Return (x, y) of the center of cell containing provided text 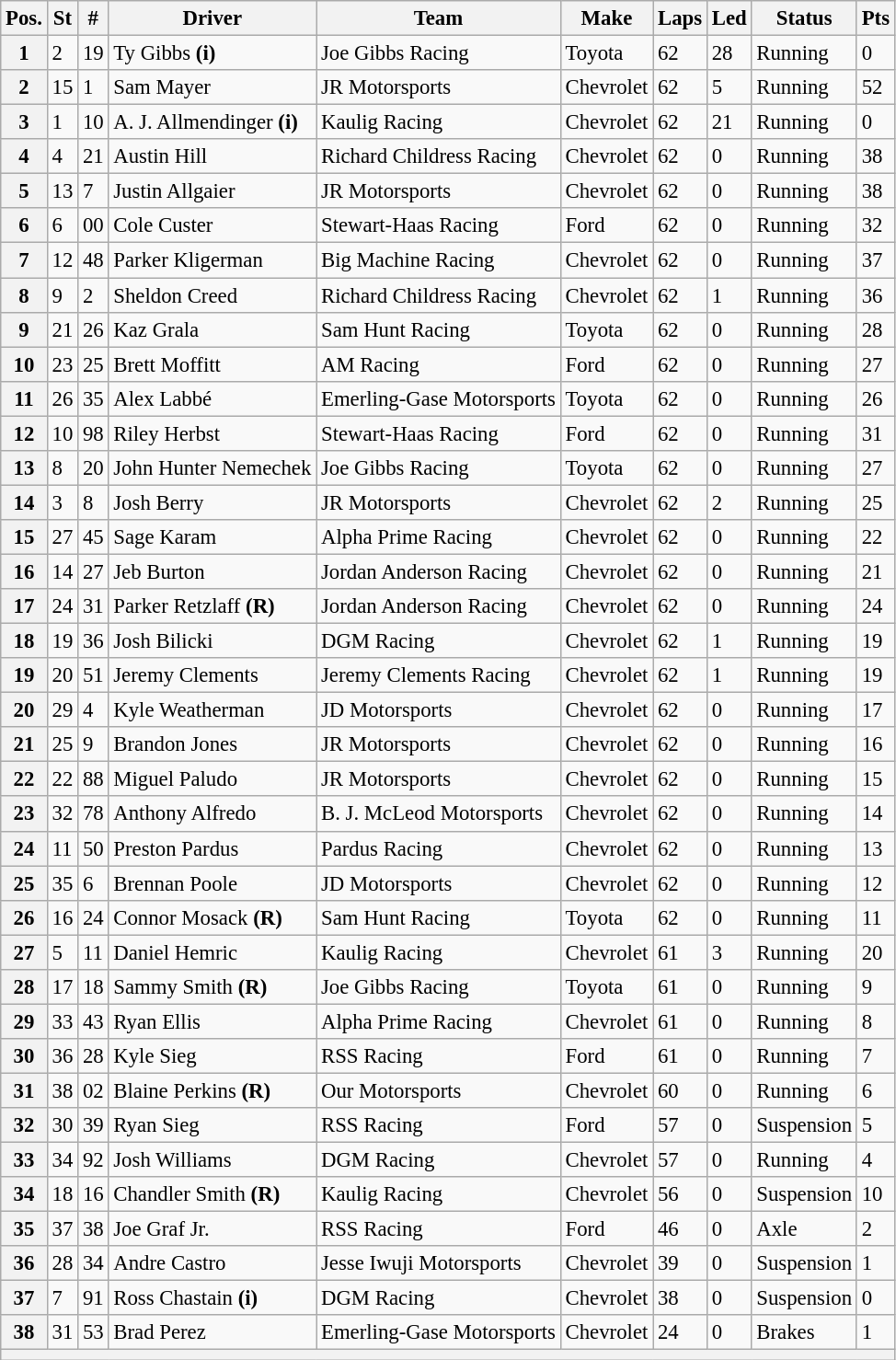
Pos. (24, 18)
Preston Pardus (213, 848)
43 (94, 1021)
Axle (804, 1229)
Chandler Smith (R) (213, 1194)
Brakes (804, 1333)
Brett Moffitt (213, 364)
Kyle Weatherman (213, 710)
50 (94, 848)
Led (729, 18)
88 (94, 779)
B. J. McLeod Motorsports (439, 814)
Sheldon Creed (213, 295)
Andre Castro (213, 1263)
Anthony Alfredo (213, 814)
Kyle Sieg (213, 1056)
# (94, 18)
Josh Bilicki (213, 641)
Our Motorsports (439, 1090)
Ty Gibbs (i) (213, 53)
91 (94, 1298)
78 (94, 814)
Josh Williams (213, 1160)
AM Racing (439, 364)
John Hunter Nemechek (213, 468)
Ryan Ellis (213, 1021)
Alex Labbé (213, 398)
60 (681, 1090)
Jesse Iwuji Motorsports (439, 1263)
Parker Kligerman (213, 260)
51 (94, 675)
Sam Mayer (213, 87)
St (63, 18)
Riley Herbst (213, 433)
Jeremy Clements (213, 675)
00 (94, 225)
92 (94, 1160)
Brandon Jones (213, 744)
Big Machine Racing (439, 260)
98 (94, 433)
Pts (876, 18)
Josh Berry (213, 502)
Kaz Grala (213, 329)
Connor Mosack (R) (213, 917)
Jeb Burton (213, 571)
52 (876, 87)
53 (94, 1333)
48 (94, 260)
Ryan Sieg (213, 1125)
Brad Perez (213, 1333)
Team (439, 18)
Pardus Racing (439, 848)
Sage Karam (213, 537)
Ross Chastain (i) (213, 1298)
Miguel Paludo (213, 779)
A. J. Allmendinger (i) (213, 122)
46 (681, 1229)
Driver (213, 18)
Jeremy Clements Racing (439, 675)
Parker Retzlaff (R) (213, 606)
Joe Graf Jr. (213, 1229)
45 (94, 537)
56 (681, 1194)
Laps (681, 18)
Blaine Perkins (R) (213, 1090)
Daniel Hemric (213, 952)
Brennan Poole (213, 883)
Status (804, 18)
Sammy Smith (R) (213, 987)
Justin Allgaier (213, 191)
Make (606, 18)
Austin Hill (213, 156)
Cole Custer (213, 225)
02 (94, 1090)
